Find where the given text appears and provide that cell's center as [X, Y] coordinate. 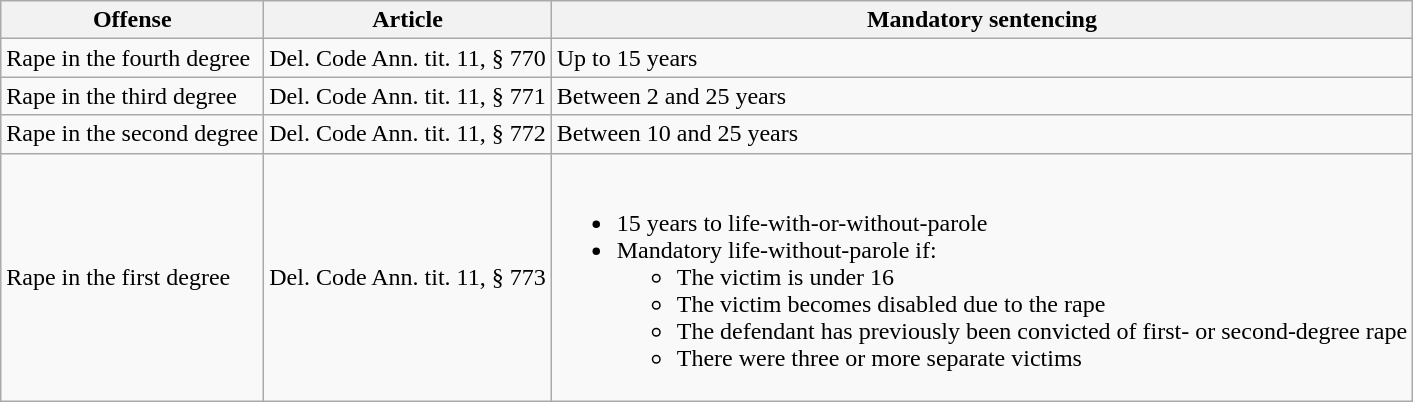
Del. Code Ann. tit. 11, § 772 [408, 134]
Del. Code Ann. tit. 11, § 770 [408, 58]
Del. Code Ann. tit. 11, § 773 [408, 277]
Rape in the first degree [132, 277]
Del. Code Ann. tit. 11, § 771 [408, 96]
Between 2 and 25 years [982, 96]
Between 10 and 25 years [982, 134]
Offense [132, 20]
Rape in the third degree [132, 96]
Article [408, 20]
Mandatory sentencing [982, 20]
Rape in the second degree [132, 134]
Up to 15 years [982, 58]
Rape in the fourth degree [132, 58]
